Search for the cell housing the specified text and yield its [x, y] center coordinate. 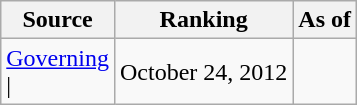
Governing| [58, 72]
Ranking [203, 20]
Source [58, 20]
As of [325, 20]
October 24, 2012 [203, 72]
